Scan for the cell matching the given text and deliver its [x, y] coordinate at center. 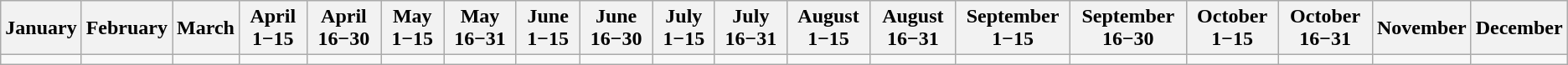
October 16−31 [1325, 28]
November [1421, 28]
June 16−30 [616, 28]
May 1−15 [412, 28]
June 1−15 [548, 28]
September 16−30 [1127, 28]
October 1−15 [1231, 28]
August 16−31 [913, 28]
July 16−31 [750, 28]
September 1−15 [1013, 28]
January [41, 28]
April 16−30 [343, 28]
April 1−15 [273, 28]
March [206, 28]
February [126, 28]
May 16−31 [481, 28]
July 1−15 [683, 28]
August 1−15 [828, 28]
December [1519, 28]
